Identify which cell holds the provided text, then report its [x, y] central coordinate. 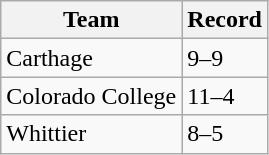
Whittier [92, 134]
Team [92, 20]
Record [225, 20]
Carthage [92, 58]
8–5 [225, 134]
Colorado College [92, 96]
11–4 [225, 96]
9–9 [225, 58]
